Output the [X, Y] coordinate of the center of the cell containing the given text.  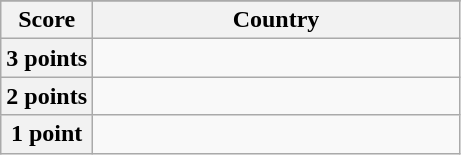
Score [47, 20]
3 points [47, 58]
1 point [47, 134]
2 points [47, 96]
Country [276, 20]
